Detect which cell encompasses the target text, then output its (X, Y) center coordinate. 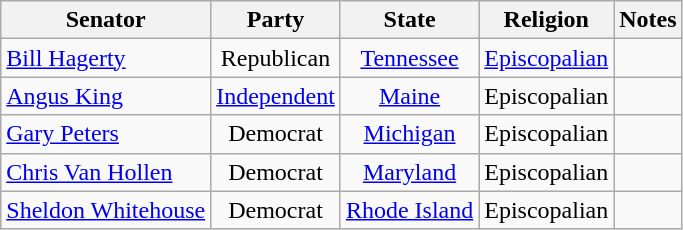
Republican (276, 58)
Maine (409, 96)
Senator (106, 20)
Maryland (409, 172)
Sheldon Whitehouse (106, 210)
Notes (648, 20)
Independent (276, 96)
Michigan (409, 134)
Rhode Island (409, 210)
Chris Van Hollen (106, 172)
Gary Peters (106, 134)
Angus King (106, 96)
Tennessee (409, 58)
Bill Hagerty (106, 58)
Party (276, 20)
State (409, 20)
Religion (546, 20)
